For the text-containing cell, return its midpoint in [x, y] coordinate format. 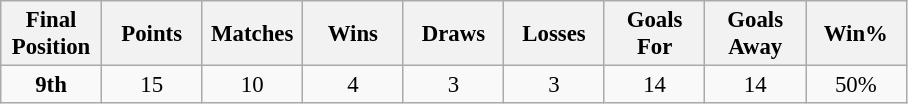
Goals Away [756, 34]
50% [856, 85]
4 [354, 85]
Matches [252, 34]
Goals For [654, 34]
Wins [354, 34]
10 [252, 85]
Losses [554, 34]
9th [52, 85]
Win% [856, 34]
Points [152, 34]
Draws [454, 34]
15 [152, 85]
Final Position [52, 34]
